Capture the cell that displays the provided text and extract its [x, y] central coordinate. 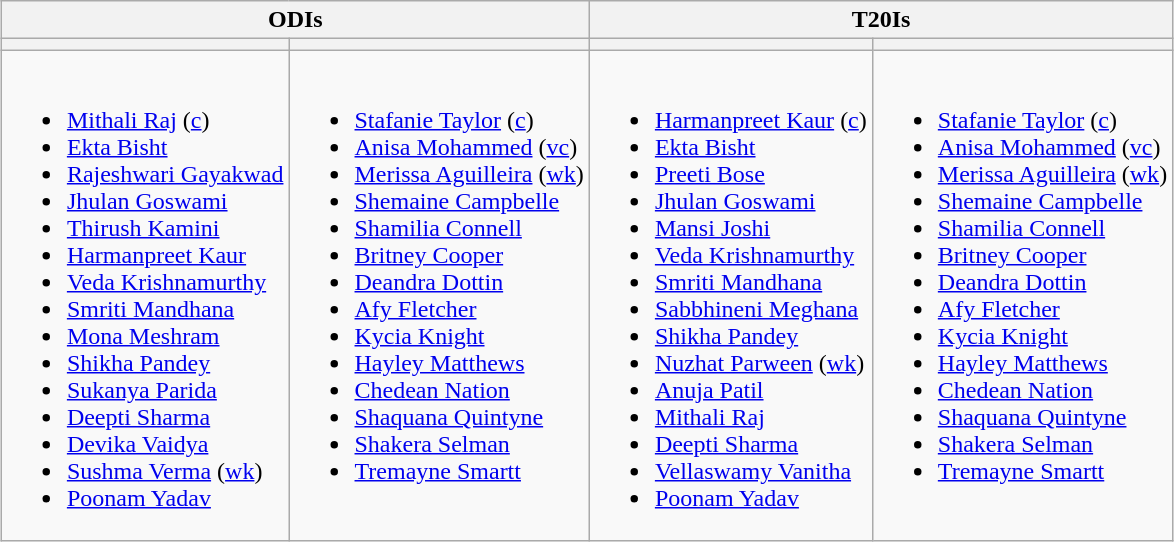
T20Is [880, 20]
ODIs [295, 20]
